Return [x, y] of the center of cell containing provided text 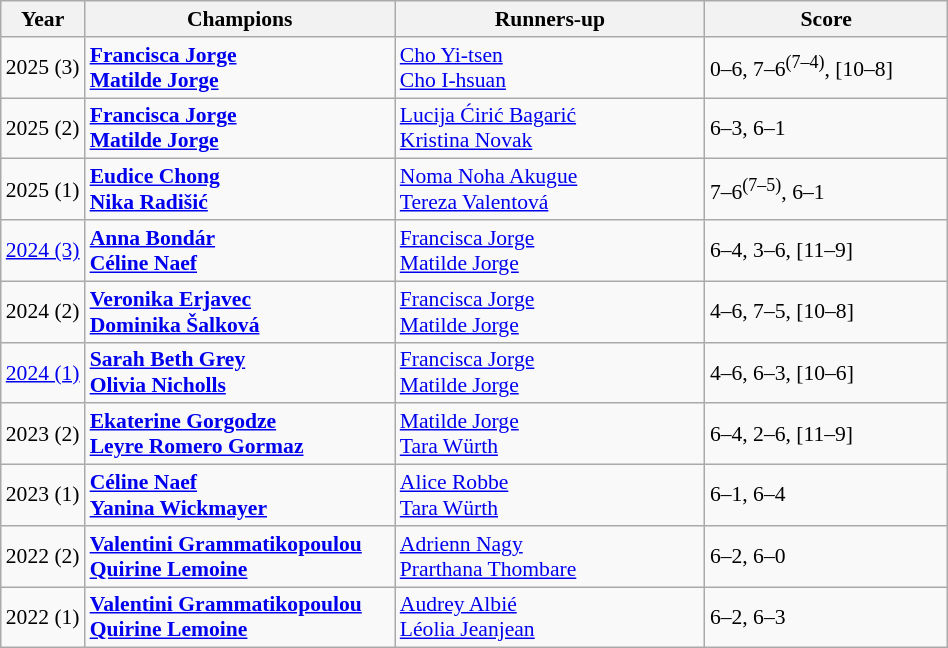
2022 (1) [43, 618]
4–6, 7–5, [10–8] [826, 312]
6–4, 2–6, [11–9] [826, 434]
Matilde Jorge Tara Würth [550, 434]
Champions [240, 19]
Year [43, 19]
6–4, 3–6, [11–9] [826, 250]
Anna Bondár Céline Naef [240, 250]
2024 (2) [43, 312]
Audrey Albié Léolia Jeanjean [550, 618]
Alice Robbe Tara Würth [550, 496]
2022 (2) [43, 556]
2023 (2) [43, 434]
Eudice Chong Nika Radišić [240, 190]
Score [826, 19]
Sarah Beth Grey Olivia Nicholls [240, 372]
4–6, 6–3, [10–6] [826, 372]
2024 (3) [43, 250]
Veronika Erjavec Dominika Šalková [240, 312]
7–6(7–5), 6–1 [826, 190]
Cho Yi-tsen Cho I-hsuan [550, 68]
2025 (2) [43, 128]
Ekaterine Gorgodze Leyre Romero Gormaz [240, 434]
2023 (1) [43, 496]
2024 (1) [43, 372]
Runners-up [550, 19]
Céline Naef Yanina Wickmayer [240, 496]
6–1, 6–4 [826, 496]
6–3, 6–1 [826, 128]
Noma Noha Akugue Tereza Valentová [550, 190]
Lucija Ćirić Bagarić Kristina Novak [550, 128]
2025 (1) [43, 190]
Adrienn Nagy Prarthana Thombare [550, 556]
2025 (3) [43, 68]
6–2, 6–0 [826, 556]
0–6, 7–6(7–4), [10–8] [826, 68]
6–2, 6–3 [826, 618]
